From the cell containing the given text, extract its center point as [X, Y] coordinate. 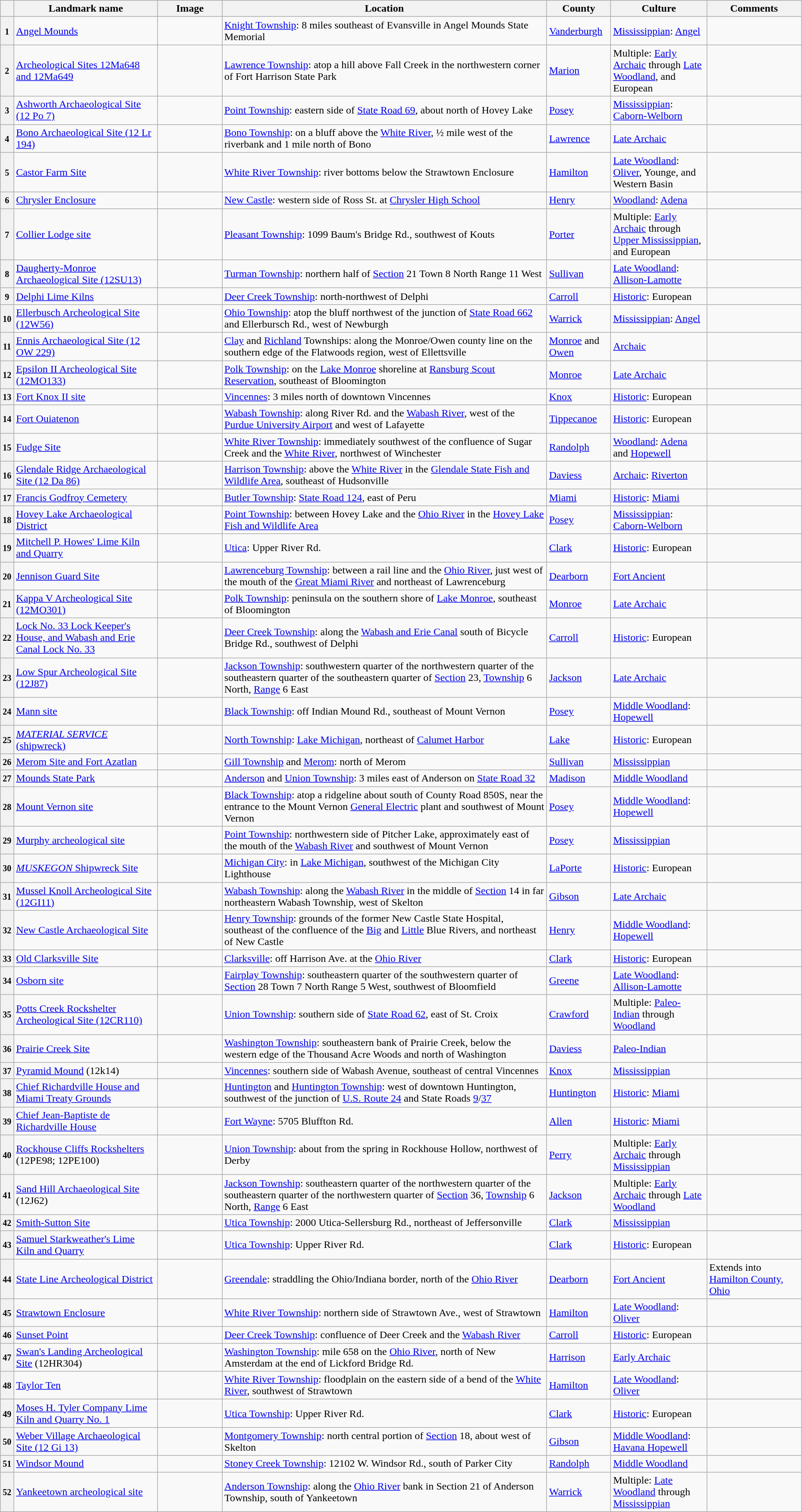
Woodland: Adena and Hopewell [659, 447]
11 [7, 346]
17 [7, 498]
14 [7, 419]
Madison [579, 778]
Jennison Guard Site [86, 576]
Polk Township: on the Lake Monroe shoreline at Ransburg Scout Reservation, southeast of Bloomington [384, 375]
Lawrence Township: atop a hill above Fall Creek in the northwestern corner of Fort Harrison State Park [384, 71]
State Line Archeological District [86, 1279]
Landmark name [86, 9]
Archaic [659, 346]
48 [7, 1385]
12 [7, 375]
Potts Creek Rockshelter Archeological Site (12CR110) [86, 1014]
Deer Creek Township: along the Wabash and Erie Canal south of Bicycle Bridge Rd., southwest of Delphi [384, 638]
Kappa V Archeological Site (12MO301) [86, 604]
Mounds State Park [86, 778]
6 [7, 200]
Image [190, 9]
Ashworth Archaeological Site (12 Po 7) [86, 110]
Fort Wayne: 5705 Bluffton Rd. [384, 1121]
28 [7, 806]
Angel Mounds [86, 31]
50 [7, 1441]
Archaic: Riverton [659, 476]
Vincennes: southern side of Wabash Avenue, southeast of central Vincennes [384, 1071]
Mount Vernon site [86, 806]
44 [7, 1279]
Washington Township: southeastern bank of Prairie Creek, below the western edge of the Thousand Acre Woods and north of Washington [384, 1049]
Paleo-Indian [659, 1049]
Samuel Starkweather's Lime Kiln and Quarry [86, 1244]
Point Township: northwestern side of Pitcher Lake, approximately east of the mouth of the Wabash River and southwest of Mount Vernon [384, 841]
Ohio Township: atop the bluff northwest of the junction of State Road 662 and Ellerbursch Rd., west of Newburgh [384, 318]
Early Archaic [659, 1358]
Mann site [86, 711]
Merom Site and Fort Azatlan [86, 762]
Sand Hill Archaeological Site (12J62) [86, 1194]
23 [7, 677]
27 [7, 778]
18 [7, 520]
Perry [579, 1155]
Butler Township: State Road 124, east of Peru [384, 498]
New Castle: western side of Ross St. at Chrysler High School [384, 200]
Tippecanoe [579, 419]
Bono Township: on a bluff above the White River, ½ mile west of the riverbank and 1 mile north of Bono [384, 138]
7 [7, 234]
Miami [579, 498]
Lock No. 33 Lock Keeper's House, and Wabash and Erie Canal Lock No. 33 [86, 638]
Clay and Richland Townships: along the Monroe/Owen county line on the southern edge of the Flatwoods region, west of Ellettsville [384, 346]
Multiple: Early Archaic through Mississippian [659, 1155]
36 [7, 1049]
38 [7, 1093]
Weber Village Archaeological Site (12 Gi 13) [86, 1441]
Deer Creek Township: north-northwest of Delphi [384, 296]
16 [7, 476]
Porter [579, 234]
Woodland: Adena [659, 200]
Harrison Township: above the White River in the Glendale State Fish and Wildlife Area, southeast of Hudsonville [384, 476]
Mussel Knoll Archeological Site (12GI11) [86, 897]
Old Clarksville Site [86, 958]
Multiple: Early Archaic through Upper Mississippian, and European [659, 234]
Fort Ouiatenon [86, 419]
Daugherty-Monroe Archaeological Site (12SU13) [86, 274]
Epsilon II Archeological Site (12MO133) [86, 375]
Sunset Point [86, 1335]
Extends into Hamilton County, Ohio [754, 1279]
White River Township: northern side of Strawtown Ave., west of Strawtown [384, 1313]
Multiple: Early Archaic through Late Woodland [659, 1194]
5 [7, 172]
MATERIAL SERVICE (shipwreck) [86, 740]
Point Township: eastern side of State Road 69, about north of Hovey Lake [384, 110]
Castor Farm Site [86, 172]
Turman Township: northern half of Section 21 Town 8 North Range 11 West [384, 274]
Vanderburgh [579, 31]
13 [7, 397]
30 [7, 868]
40 [7, 1155]
Washington Township: mile 658 on the Ohio River, north of New Amsterdam at the end of Lickford Bridge Rd. [384, 1358]
Rockhouse Cliffs Rockshelters (12PE98; 12PE100) [86, 1155]
Osborn site [86, 980]
Pleasant Township: 1099 Baum's Bridge Rd., southwest of Kouts [384, 234]
Greene [579, 980]
51 [7, 1464]
Black Township: off Indian Mound Rd., southeast of Mount Vernon [384, 711]
35 [7, 1014]
Strawtown Enclosure [86, 1313]
Culture [659, 9]
21 [7, 604]
46 [7, 1335]
Glendale Ridge Archaeological Site (12 Da 86) [86, 476]
22 [7, 638]
19 [7, 548]
Anderson Township: along the Ohio River bank in Section 21 of Anderson Township, south of Yankeetown [384, 1492]
Moses H. Tyler Company Lime Kiln and Quarry No. 1 [86, 1414]
47 [7, 1358]
Middle Woodland: Havana Hopewell [659, 1441]
Windsor Mound [86, 1464]
Monroe and Owen [579, 346]
Lake [579, 740]
Murphy archeological site [86, 841]
MUSKEGON Shipwreck Site [86, 868]
26 [7, 762]
37 [7, 1071]
White River Township: floodplain on the eastern side of a bend of the White River, southwest of Strawtown [384, 1385]
County [579, 9]
1 [7, 31]
Location [384, 9]
3 [7, 110]
Mitchell P. Howes' Lime Kiln and Quarry [86, 548]
Collier Lodge site [86, 234]
52 [7, 1492]
Fort Knox II site [86, 397]
Chrysler Enclosure [86, 200]
Montgomery Township: north central portion of Section 18, about west of Skelton [384, 1441]
Low Spur Archeological Site (12J87) [86, 677]
42 [7, 1222]
2 [7, 71]
43 [7, 1244]
Huntington [579, 1093]
Comments [754, 9]
Lawrence [579, 138]
Knight Township: 8 miles southeast of Evansville in Angel Mounds State Memorial [384, 31]
24 [7, 711]
Clarksville: off Harrison Ave. at the Ohio River [384, 958]
15 [7, 447]
41 [7, 1194]
Fairplay Township: southeastern quarter of the southwestern quarter of Section 28 Town 7 North Range 5 West, southwest of Bloomfield [384, 980]
Ellerbusch Archeological Site (12W56) [86, 318]
Wabash Township: along the Wabash River in the middle of Section 14 in far northeastern Wabash Township, west of Skelton [384, 897]
10 [7, 318]
Lawrenceburg Township: between a rail line and the Ohio River, just west of the mouth of the Great Miami River and northeast of Lawrenceburg [384, 576]
North Township: Lake Michigan, northeast of Calumet Harbor [384, 740]
Francis Godfroy Cemetery [86, 498]
Harrison [579, 1358]
Prairie Creek Site [86, 1049]
Crawford [579, 1014]
Yankeetown archeological site [86, 1492]
8 [7, 274]
Gill Township and Merom: north of Merom [384, 762]
Bono Archaeological Site (12 Lr 194) [86, 138]
Vincennes: 3 miles north of downtown Vincennes [384, 397]
4 [7, 138]
Wabash Township: along River Rd. and the Wabash River, west of the Purdue University Airport and west of Lafayette [384, 419]
Utica: Upper River Rd. [384, 548]
Allen [579, 1121]
Taylor Ten [86, 1385]
Michigan City: in Lake Michigan, southwest of the Michigan City Lighthouse [384, 868]
Fudge Site [86, 447]
Stoney Creek Township: 12102 W. Windsor Rd., south of Parker City [384, 1464]
Union Township: about from the spring in Rockhouse Hollow, northwest of Derby [384, 1155]
29 [7, 841]
Utica Township: 2000 Utica-Sellersburg Rd., northeast of Jeffersonville [384, 1222]
25 [7, 740]
Ennis Archaeological Site (12 OW 229) [86, 346]
Pyramid Mound (12k14) [86, 1071]
45 [7, 1313]
Union Township: southern side of State Road 62, east of St. Croix [384, 1014]
Delphi Lime Kilns [86, 296]
Multiple: Late Woodland through Mississippian [659, 1492]
34 [7, 980]
32 [7, 930]
Hovey Lake Archaeological District [86, 520]
39 [7, 1121]
LaPorte [579, 868]
Swan's Landing Archeological Site (12HR304) [86, 1358]
Chief Jean-Baptiste de Richardville House [86, 1121]
20 [7, 576]
Marion [579, 71]
New Castle Archaeological Site [86, 930]
Point Township: between Hovey Lake and the Ohio River in the Hovey Lake Fish and Wildlife Area [384, 520]
49 [7, 1414]
Multiple: Early Archaic through Late Woodland, and European [659, 71]
Polk Township: peninsula on the southern shore of Lake Monroe, southeast of Bloomington [384, 604]
Multiple: Paleo-Indian through Woodland [659, 1014]
Deer Creek Township: confluence of Deer Creek and the Wabash River [384, 1335]
Archeological Sites 12Ma648 and 12Ma649 [86, 71]
Huntington and Huntington Township: west of downtown Huntington, southwest of the junction of U.S. Route 24 and State Roads 9/37 [384, 1093]
Chief Richardville House and Miami Treaty Grounds [86, 1093]
33 [7, 958]
Smith-Sutton Site [86, 1222]
Late Woodland: Oliver, Younge, and Western Basin [659, 172]
Anderson and Union Township: 3 miles east of Anderson on State Road 32 [384, 778]
Greendale: straddling the Ohio/Indiana border, north of the Ohio River [384, 1279]
White River Township: immediately southwest of the confluence of Sugar Creek and the White River, northwest of Winchester [384, 447]
31 [7, 897]
White River Township: river bottoms below the Strawtown Enclosure [384, 172]
9 [7, 296]
